Return (X, Y) of the center of cell containing provided text 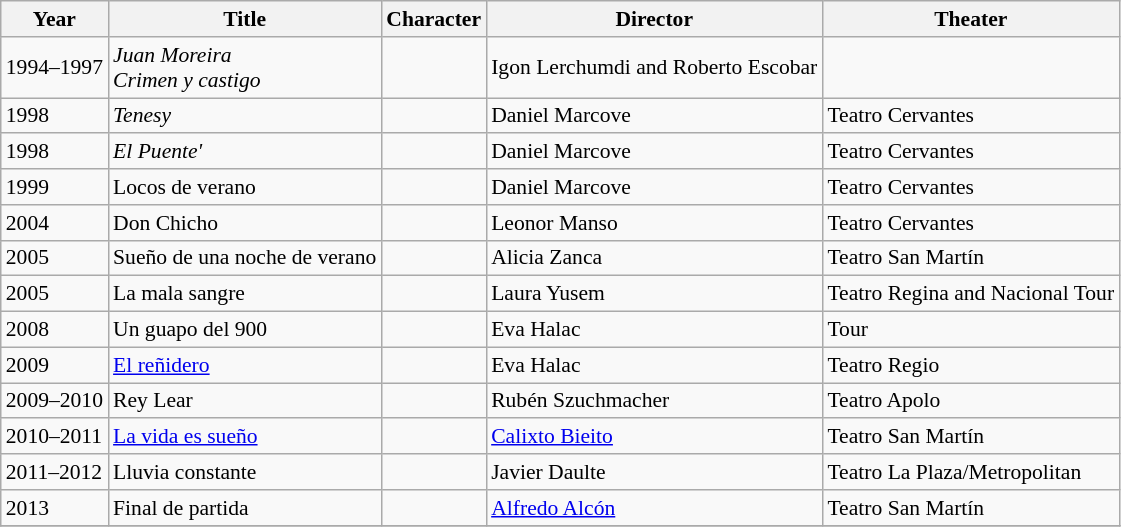
La vida es sueño (244, 437)
1994–1997 (54, 68)
Alicia Zanca (654, 258)
Leonor Manso (654, 223)
Juan MoreiraCrimen y castigo (244, 68)
Tenesy (244, 116)
Title (244, 19)
Teatro La Plaza/Metropolitan (970, 472)
2013 (54, 508)
Teatro Regio (970, 365)
Director (654, 19)
Calixto Bieito (654, 437)
El Puente' (244, 152)
El reñidero (244, 365)
Lluvia constante (244, 472)
2009 (54, 365)
Teatro Apolo (970, 401)
2008 (54, 330)
Javier Daulte (654, 472)
Year (54, 19)
Tour (970, 330)
2004 (54, 223)
Igon Lerchumdi and Roberto Escobar (654, 68)
Final de partida (244, 508)
Rubén Szuchmacher (654, 401)
2010–2011 (54, 437)
Rey Lear (244, 401)
Laura Yusem (654, 294)
Don Chicho (244, 223)
La mala sangre (244, 294)
2009–2010 (54, 401)
Sueño de una noche de verano (244, 258)
Teatro Regina and Nacional Tour (970, 294)
1999 (54, 187)
Locos de verano (244, 187)
Alfredo Alcón (654, 508)
Character (434, 19)
Theater (970, 19)
Un guapo del 900 (244, 330)
2011–2012 (54, 472)
